Output the (X, Y) coordinate of the center of the cell containing the given text.  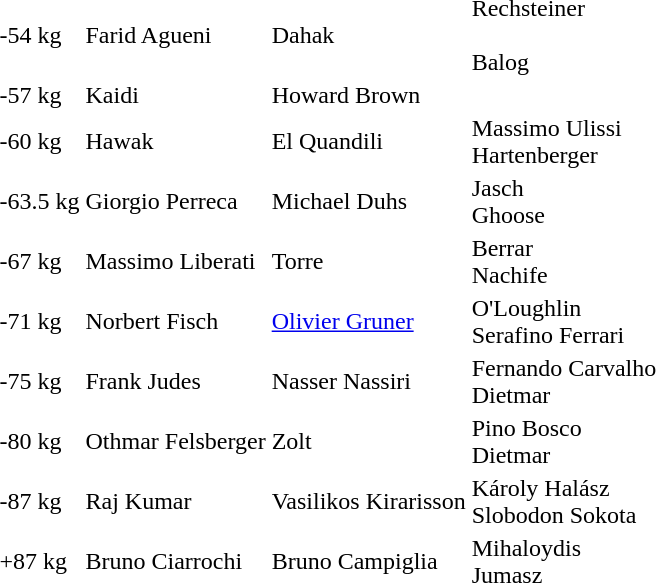
Raj Kumar (176, 502)
El Quandili (368, 142)
Norbert Fisch (176, 322)
Kaidi (176, 95)
Massimo Liberati (176, 262)
Frank Judes (176, 382)
Hawak (176, 142)
Howard Brown (368, 95)
Michael Duhs (368, 202)
Nasser Nassiri (368, 382)
Olivier Gruner (368, 322)
Vasilikos Kirarisson (368, 502)
Torre (368, 262)
Othmar Felsberger (176, 442)
Zolt (368, 442)
Giorgio Perreca (176, 202)
